Find where the given text appears and provide that cell's center as (X, Y) coordinate. 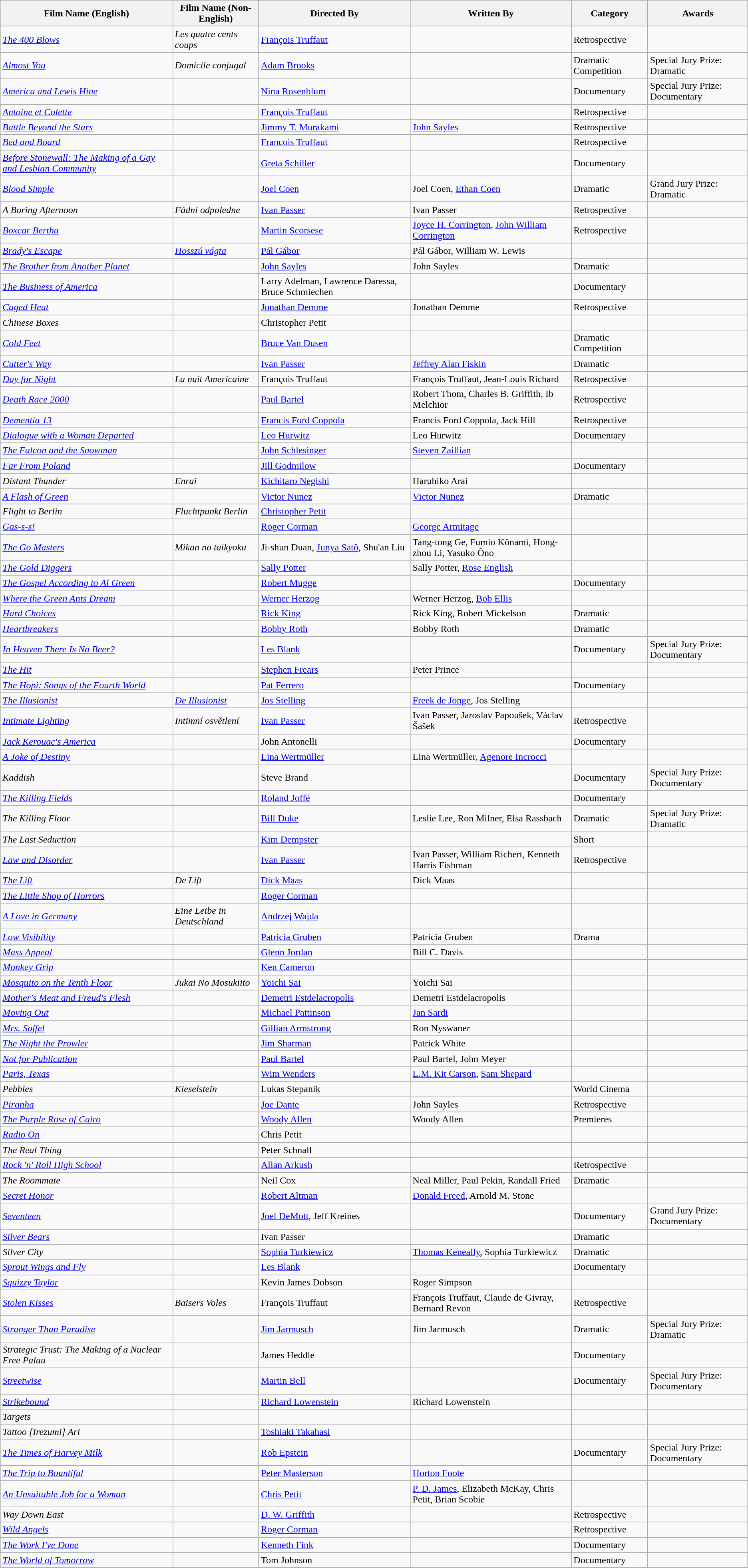
Way Down East (86, 1514)
Cold Feet (86, 343)
P. D. James, Elizabeth McKay, Chris Petit, Brian Scobie (491, 1494)
Ivan Passer, William Richert, Kenneth Harris Fishman (491, 860)
Steven Zaillian (491, 450)
Ken Cameron (334, 967)
Joel Coen (334, 189)
Jack Kerouac's America (86, 741)
Kaddish (86, 777)
Directed By (334, 14)
Piranha (86, 1104)
Stolen Kisses (86, 1303)
Pat Ferrero (334, 685)
A Flash of Green (86, 496)
The Illusionist (86, 700)
Chinese Boxes (86, 323)
John Antonelli (334, 741)
Francis Ford Coppola (334, 420)
Michael Pattinson (334, 1013)
Fluchtpunkt Berlin (216, 511)
Neal Miller, Paul Pekin, Randall Fried (491, 1180)
Mikan no taikyoku (216, 547)
Mrs. Soffel (86, 1028)
François Truffaut, Claude de Givray, Bernard Revon (491, 1303)
Strikebound (86, 1402)
Werner Herzog (334, 598)
The Last Seduction (86, 839)
Wild Angels (86, 1530)
Radio On (86, 1135)
Law and Disorder (86, 860)
Blood Simple (86, 189)
The Real Thing (86, 1150)
Silver City (86, 1252)
Sally Potter (334, 568)
Sophia Turkiewicz (334, 1252)
Kevin James Dobson (334, 1282)
Moving Out (86, 1013)
Eine Leibe in Deutschland (216, 916)
The Business of America (86, 287)
L.M. Kit Carson, Sam Shepard (491, 1074)
Jan Sardi (491, 1013)
The Times of Harvey Milk (86, 1452)
Dementia 13 (86, 420)
The Falcon and the Snowman (86, 450)
Pebbles (86, 1089)
Bill Duke (334, 819)
Joel DeMott, Jeff Kreines (334, 1216)
Joyce H. Corrington, John William Corrington (491, 230)
Intimate Lighting (86, 721)
Peter Schnall (334, 1150)
Not for Publication (86, 1058)
Lukas Stepanik (334, 1089)
Robert Altman (334, 1195)
Intimní osvětlení (216, 721)
Drama (610, 937)
Awards (698, 14)
Sprout Wings and Fly (86, 1267)
Short (610, 839)
John Schlesinger (334, 450)
Monkey Grip (86, 967)
Donald Freed, Arnold M. Stone (491, 1195)
Jill Godmilow (334, 466)
Peter Masterson (334, 1473)
Jos Stelling (334, 700)
Wim Wenders (334, 1074)
Stephen Frears (334, 670)
Ji-shun Duan, Junya Satô, Shu'an Liu (334, 547)
Leslie Lee, Ron Milner, Elsa Rassbach (491, 819)
Written By (491, 14)
Haruhiko Arai (491, 481)
The Night the Prowler (86, 1043)
The Gold Diggers (86, 568)
Tang-tong Ge, Fumio Kônami, Hong-zhou Li, Yasuko Ôno (491, 547)
Paris, Texas (86, 1074)
Distant Thunder (86, 481)
Ron Nyswaner (491, 1028)
Nina Rosenblum (334, 91)
Fádní odpoledne (216, 209)
Robert Mugge (334, 583)
A Love in Germany (86, 916)
Werner Herzog, Bob Ellis (491, 598)
In Heaven There Is No Beer? (86, 649)
Jukai No Mosukiito (216, 982)
Lina Wertmüller (334, 757)
Peter Prince (491, 670)
The Go Masters (86, 547)
The Hopi: Songs of the Fourth World (86, 685)
Toshiaki Takahasi (334, 1432)
Joel Coen, Ethan Coen (491, 189)
The Killing Fields (86, 798)
Brady's Escape (86, 251)
Grand Jury Prize: Dramatic (698, 189)
The Gospel According to Al Green (86, 583)
Caged Heat (86, 307)
Francois Truffaut (334, 142)
Category (610, 14)
America and Lewis Hine (86, 91)
Freek de Jonge, Jos Stelling (491, 700)
Mosquito on the Tenth Floor (86, 982)
Allan Arkush (334, 1165)
Day for Night (86, 379)
The Work I've Done (86, 1545)
George Armitage (491, 526)
Martin Bell (334, 1381)
Domicile conjugal (216, 66)
Kim Dempster (334, 839)
Stranger Than Paradise (86, 1329)
Joe Dante (334, 1104)
Neil Cox (334, 1180)
Bed and Board (86, 142)
Gillian Armstrong (334, 1028)
Hard Choices (86, 614)
La nuit Americaine (216, 379)
James Heddle (334, 1355)
Robert Thom, Charles B. Griffith, Ib Melchior (491, 400)
Kenneth Fink (334, 1545)
Squizzy Taylor (86, 1282)
Battle Beyond the Stars (86, 127)
Hosszú vágta (216, 251)
Low Visibility (86, 937)
Kieselstein (216, 1089)
Tom Johnson (334, 1560)
Secret Honor (86, 1195)
Targets (86, 1417)
Enrai (216, 481)
Strategic Trust: The Making of a Nuclear Free Palau (86, 1355)
Bruce Van Dusen (334, 343)
Francis Ford Coppola, Jack Hill (491, 420)
François Truffaut, Jean-Louis Richard (491, 379)
Steve Brand (334, 777)
Boxcar Bertha (86, 230)
Jeffrey Alan Fiskin (491, 364)
Thomas Keneally, Sophia Turkiewicz (491, 1252)
A Joke of Destiny (86, 757)
Flight to Berlin (86, 511)
Rock 'n' Roll High School (86, 1165)
Paul Bartel, John Meyer (491, 1058)
Pál Gábor (334, 251)
Far From Poland (86, 466)
The Killing Floor (86, 819)
Streetwise (86, 1381)
The Purple Rose of Cairo (86, 1120)
Film Name (Non-English) (216, 14)
Baisers Voles (216, 1303)
Silver Bears (86, 1237)
Lina Wertmüller, Agenore Incrocci (491, 757)
Gas-s-s! (86, 526)
Where the Green Ants Dream (86, 598)
Horton Foote (491, 1473)
Greta Schiller (334, 163)
Sally Potter, Rose English (491, 568)
Ivan Passer, Jaroslav Papoušek, Václav Šašek (491, 721)
D. W. Griffith (334, 1514)
Rick King, Robert Mickelson (491, 614)
Kichitaro Negishi (334, 481)
Grand Jury Prize: Documentary (698, 1216)
Death Race 2000 (86, 400)
Seventeen (86, 1216)
De Illusionist (216, 700)
The Roommate (86, 1180)
The Brother from Another Planet (86, 266)
Adam Brooks (334, 66)
Les quatre cents coups (216, 39)
Rick King (334, 614)
Andrzej Wajda (334, 916)
De Lift (216, 881)
Almost You (86, 66)
Premieres (610, 1120)
Roger Simpson (491, 1282)
Rob Epstein (334, 1452)
Dialogue with a Woman Departed (86, 435)
Jim Sharman (334, 1043)
Bill C. Davis (491, 952)
Cutter's Way (86, 364)
Martin Scorsese (334, 230)
Heartbreakers (86, 629)
Pál Gábor, William W. Lewis (491, 251)
Roland Joffé (334, 798)
The Lift (86, 881)
The 400 Blows (86, 39)
Mother's Meat and Freud's Flesh (86, 998)
The Hit (86, 670)
World Cinema (610, 1089)
Film Name (English) (86, 14)
The Little Shop of Horrors (86, 896)
Antoine et Colette (86, 112)
An Unsuitable Job for a Woman (86, 1494)
A Boring Afternoon (86, 209)
Larry Adelman, Lawrence Daressa, Bruce Schmiechen (334, 287)
Before Stonewall: The Making of a Gay and Lesbian Community (86, 163)
Mass Appeal (86, 952)
Patrick White (491, 1043)
The Trip to Bountiful (86, 1473)
Tattoo [Irezumi] Ari (86, 1432)
Glenn Jordan (334, 952)
Jimmy T. Murakami (334, 127)
The World of Tomorrow (86, 1560)
